Extract the [x, y] coordinate from the center of the cell holding the provided text.  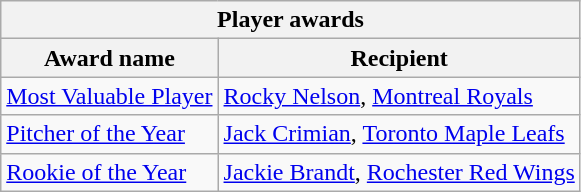
Jackie Brandt, Rochester Red Wings [399, 172]
Recipient [399, 58]
Rookie of the Year [110, 172]
Player awards [291, 20]
Jack Crimian, Toronto Maple Leafs [399, 134]
Most Valuable Player [110, 96]
Pitcher of the Year [110, 134]
Rocky Nelson, Montreal Royals [399, 96]
Award name [110, 58]
